Return (X, Y) of the center of cell containing provided text 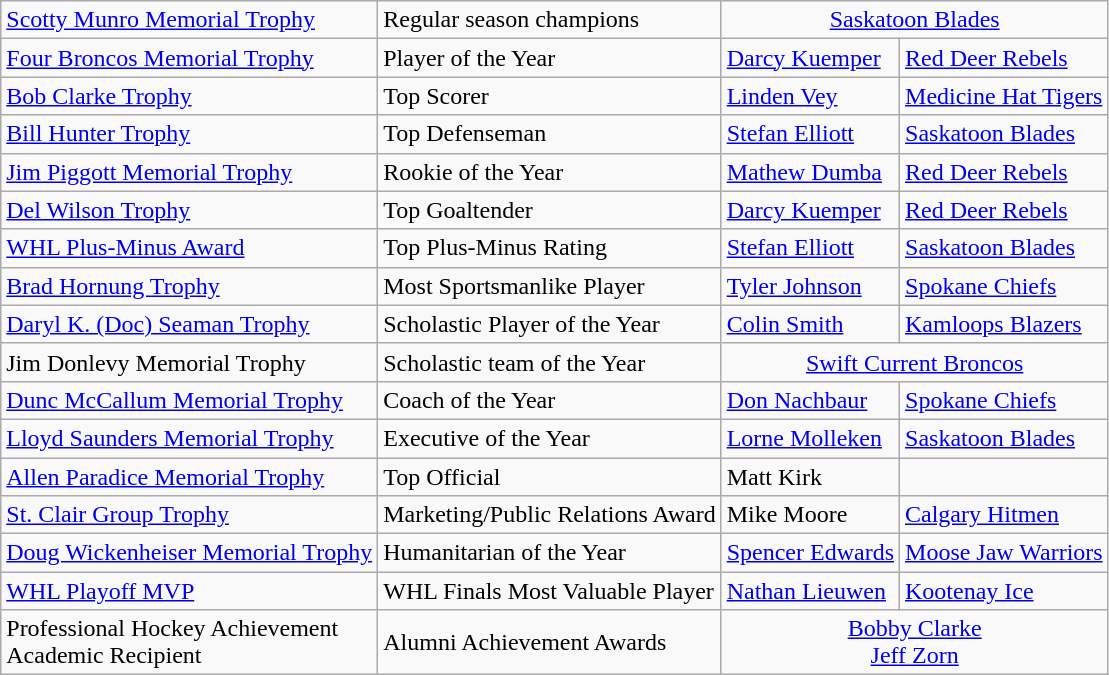
Alumni Achievement Awards (550, 642)
Scholastic team of the Year (550, 362)
Don Nachbaur (810, 400)
Matt Kirk (810, 477)
WHL Finals Most Valuable Player (550, 591)
Four Broncos Memorial Trophy (190, 58)
Executive of the Year (550, 438)
WHL Plus-Minus Award (190, 248)
Coach of the Year (550, 400)
Top Goaltender (550, 210)
Marketing/Public Relations Award (550, 515)
Player of the Year (550, 58)
Kootenay Ice (1004, 591)
Spencer Edwards (810, 553)
Kamloops Blazers (1004, 324)
Most Sportsmanlike Player (550, 286)
Lorne Molleken (810, 438)
Bill Hunter Trophy (190, 134)
Lloyd Saunders Memorial Trophy (190, 438)
Jim Donlevy Memorial Trophy (190, 362)
Doug Wickenheiser Memorial Trophy (190, 553)
Professional Hockey AchievementAcademic Recipient (190, 642)
Nathan Lieuwen (810, 591)
Calgary Hitmen (1004, 515)
Mike Moore (810, 515)
WHL Playoff MVP (190, 591)
St. Clair Group Trophy (190, 515)
Medicine Hat Tigers (1004, 96)
Dunc McCallum Memorial Trophy (190, 400)
Moose Jaw Warriors (1004, 553)
Tyler Johnson (810, 286)
Linden Vey (810, 96)
Del Wilson Trophy (190, 210)
Brad Hornung Trophy (190, 286)
Mathew Dumba (810, 172)
Regular season champions (550, 20)
Daryl K. (Doc) Seaman Trophy (190, 324)
Top Defenseman (550, 134)
Swift Current Broncos (914, 362)
Top Scorer (550, 96)
Bobby ClarkeJeff Zorn (914, 642)
Humanitarian of the Year (550, 553)
Allen Paradice Memorial Trophy (190, 477)
Bob Clarke Trophy (190, 96)
Rookie of the Year (550, 172)
Jim Piggott Memorial Trophy (190, 172)
Scholastic Player of the Year (550, 324)
Scotty Munro Memorial Trophy (190, 20)
Colin Smith (810, 324)
Top Official (550, 477)
Top Plus-Minus Rating (550, 248)
